Extract the (X, Y) coordinate from the center of the cell holding the provided text.  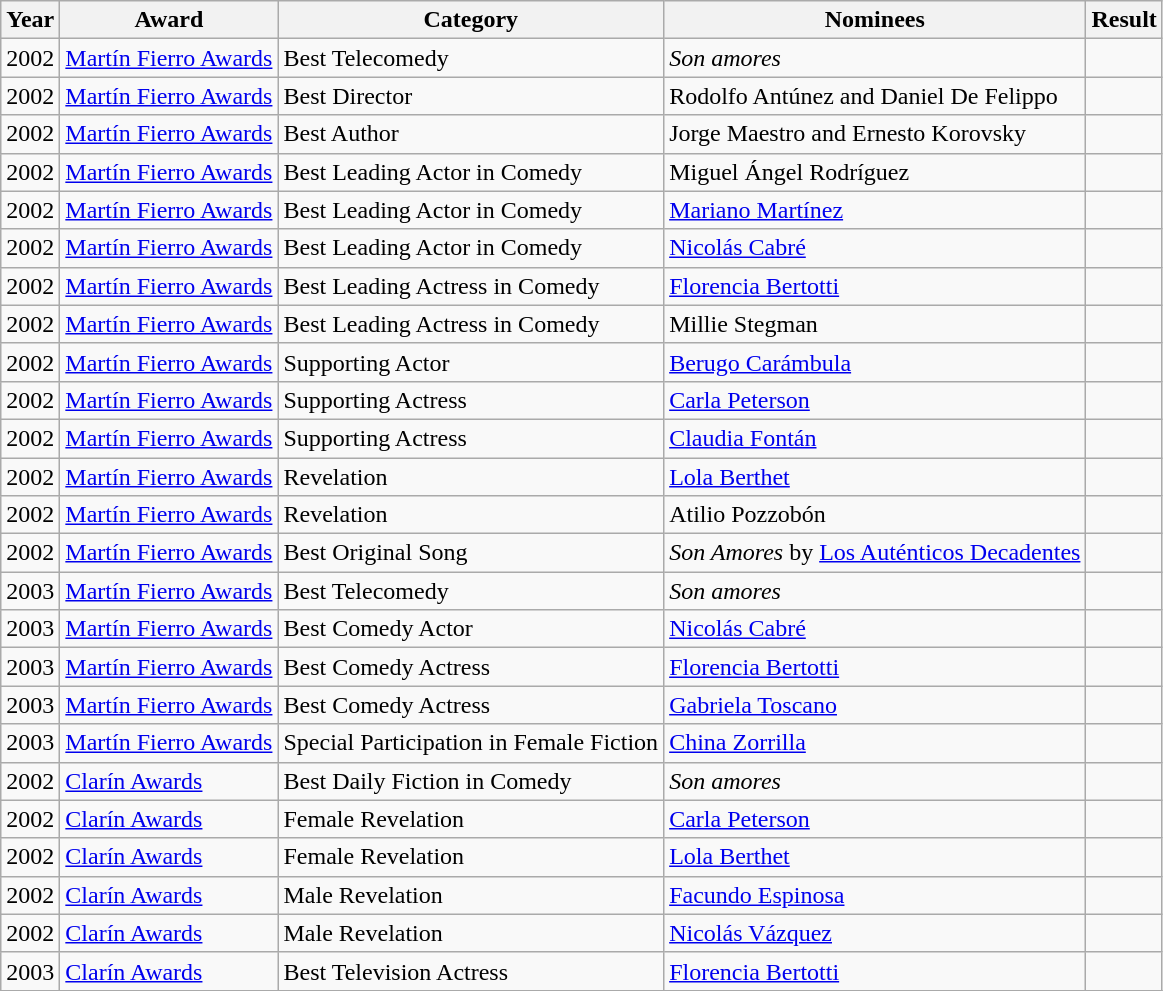
Best Daily Fiction in Comedy (471, 781)
Best Comedy Actor (471, 629)
Atilio Pozzobón (875, 515)
Nicolás Vázquez (875, 933)
Best Original Song (471, 553)
Jorge Maestro and Ernesto Korovsky (875, 134)
Claudia Fontán (875, 438)
Best Author (471, 134)
Category (471, 20)
Result (1124, 20)
Millie Stegman (875, 324)
Miguel Ángel Rodríguez (875, 172)
Supporting Actor (471, 362)
Best Television Actress (471, 971)
Best Director (471, 96)
Award (169, 20)
Mariano Martínez (875, 210)
Special Participation in Female Fiction (471, 743)
China Zorrilla (875, 743)
Son Amores by Los Auténticos Decadentes (875, 553)
Nominees (875, 20)
Rodolfo Antúnez and Daniel De Felippo (875, 96)
Berugo Carámbula (875, 362)
Facundo Espinosa (875, 895)
Gabriela Toscano (875, 705)
Year (30, 20)
